Identify which cell holds the provided text, then report its [X, Y] central coordinate. 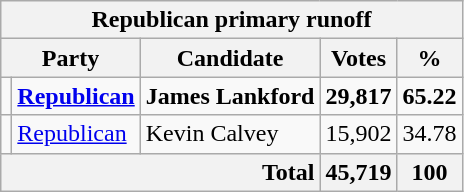
Candidate [230, 58]
Republican primary runoff [232, 20]
Total [160, 172]
Votes [358, 58]
100 [430, 172]
James Lankford [230, 96]
Kevin Calvey [230, 134]
15,902 [358, 134]
65.22 [430, 96]
45,719 [358, 172]
% [430, 58]
Party [71, 58]
29,817 [358, 96]
34.78 [430, 134]
